Capture the cell that displays the provided text and extract its [x, y] central coordinate. 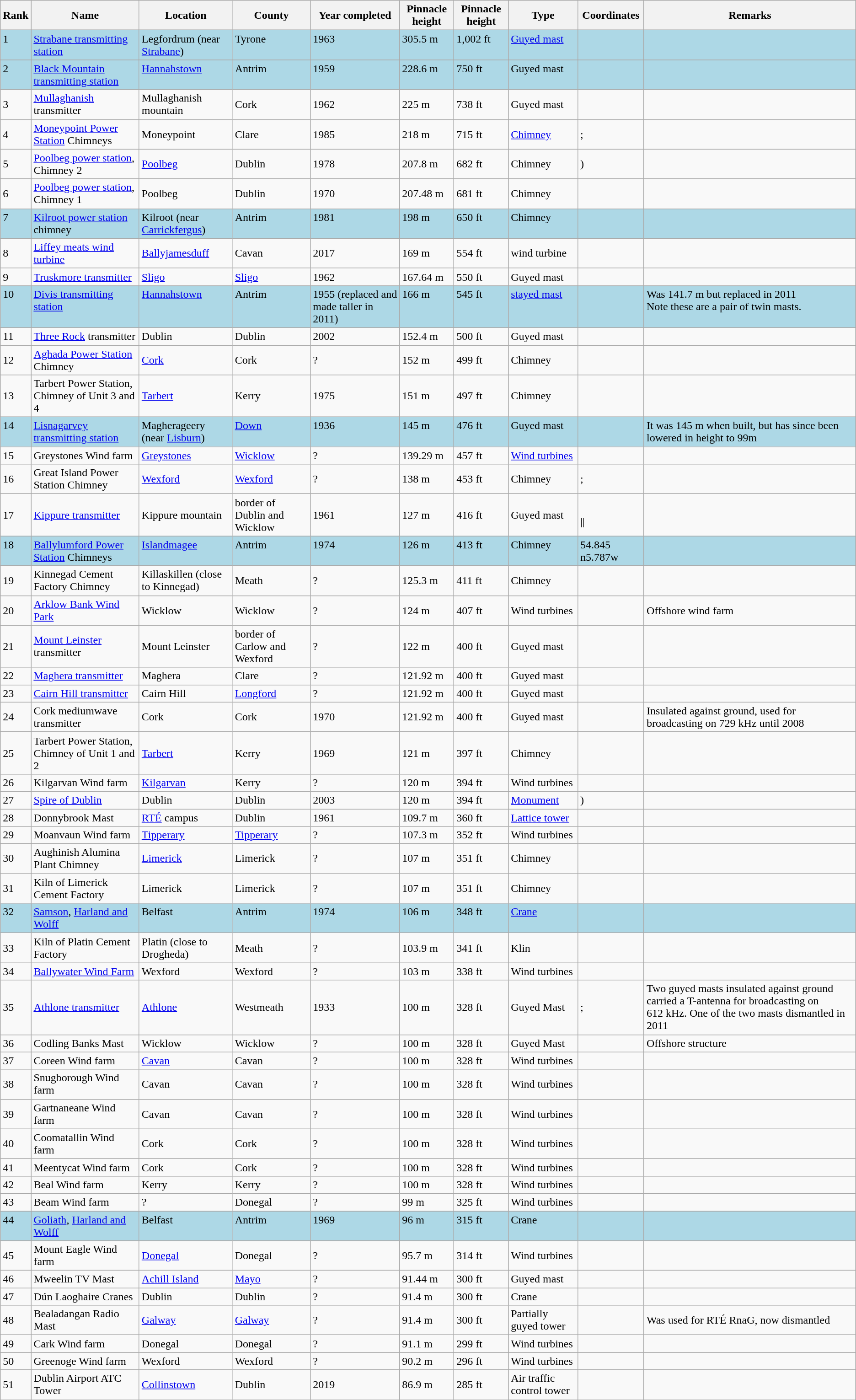
550 ft [481, 277]
Kilroot power station chimney [85, 223]
26 [16, 783]
48 [16, 1320]
|| [611, 515]
167.64 m [427, 277]
10 [16, 306]
285 ft [481, 1385]
Was 141.7 m but replaced in 2011Note these are a pair of twin masts. [750, 306]
6 [16, 194]
145 m [427, 432]
border of Carlow and Wexford [272, 646]
22 [16, 676]
407 ft [481, 610]
Greenoge Wind farm [85, 1361]
35 [16, 1007]
Ballylumford Power Station Chimneys [85, 551]
Poolbeg power station, Chimney 2 [85, 164]
Strabane transmitting station [85, 45]
91.1 m [427, 1344]
Athlone [186, 1007]
152.4 m [427, 336]
Two guyed masts insulated against ground carried a T-antenna for broadcasting on 612 kHz. One of the two masts dismantled in 2011 [750, 1007]
7 [16, 223]
2002 [355, 336]
86.9 m [427, 1385]
Name [85, 16]
Kinnegad Cement Factory Chimney [85, 581]
It was 145 m when built, but has since been lowered in height to 99m [750, 432]
County [272, 16]
4 [16, 134]
Collinstown [186, 1385]
Klin [543, 948]
18 [16, 551]
Moneypoint Power Station Chimneys [85, 134]
738 ft [481, 104]
36 [16, 1043]
1933 [355, 1007]
1978 [355, 164]
99 m [427, 1202]
23 [16, 693]
Bealadangan Radio Mast [85, 1320]
341 ft [481, 948]
Tarbert Power Station, Chimney of Unit 1 and 2 [85, 753]
121 m [427, 753]
352 ft [481, 835]
198 m [427, 223]
554 ft [481, 253]
39 [16, 1114]
Offshore structure [750, 1043]
Insulated against ground, used for broadcasting on 729 kHz until 2008 [750, 717]
Legfordrum (near Strabane) [186, 45]
305.5 m [427, 45]
border of Dublin and Wicklow [272, 515]
Mullaghanish mountain [186, 104]
1936 [355, 432]
125.3 m [427, 581]
Snugborough Wind farm [85, 1084]
106 m [427, 918]
Kilgarvan Wind farm [85, 783]
Coomatallin Wind farm [85, 1143]
397 ft [481, 753]
103 m [427, 971]
91.44 m [427, 1279]
151 m [427, 396]
49 [16, 1344]
Cark Wind farm [85, 1344]
Divis transmitting station [85, 306]
138 m [427, 479]
360 ft [481, 817]
1975 [355, 396]
51 [16, 1385]
Longford [272, 693]
Kilroot (near Carrickfergus) [186, 223]
stayed mast [543, 306]
1963 [355, 45]
750 ft [481, 75]
Remarks [750, 16]
299 ft [481, 1344]
Cork mediumwave transmitter [85, 717]
37 [16, 1061]
46 [16, 1279]
12 [16, 359]
225 m [427, 104]
Ballyjamesduff [186, 253]
416 ft [481, 515]
Location [186, 16]
14 [16, 432]
107.3 m [427, 835]
Type [543, 16]
2 [16, 75]
Kiln of Platin Cement Factory [85, 948]
Black Mountain transmitting station [85, 75]
Great Island Power Station Chimney [85, 479]
27 [16, 800]
Dún Laoghaire Cranes [85, 1297]
Athlone transmitter [85, 1007]
96 m [427, 1226]
Moanvaun Wind farm [85, 835]
41 [16, 1167]
1,002 ft [481, 45]
40 [16, 1143]
Air traffic control tower [543, 1385]
453 ft [481, 479]
31 [16, 888]
681 ft [481, 194]
139.29 m [427, 456]
Mullaghanish transmitter [85, 104]
Ballywater Wind Farm [85, 971]
Goliath, Harland and Wolff [85, 1226]
34 [16, 971]
90.2 m [427, 1361]
Partially guyed tower [543, 1320]
15 [16, 456]
500 ft [481, 336]
Lattice tower [543, 817]
296 ft [481, 1361]
Down [272, 432]
30 [16, 859]
Beam Wind farm [85, 1202]
Aughinish Alumina Plant Chimney [85, 859]
28 [16, 817]
Rank [16, 16]
Mount Leinster transmitter [85, 646]
Magherageery (near Lisburn) [186, 432]
1955 (replaced and made taller in 2011) [355, 306]
650 ft [481, 223]
545 ft [481, 306]
Kiln of Limerick Cement Factory [85, 888]
20 [16, 610]
Achill Island [186, 1279]
Truskmore transmitter [85, 277]
715 ft [481, 134]
Donnybrook Mast [85, 817]
1959 [355, 75]
Tyrone [272, 45]
Monument [543, 800]
Arklow Bank Wind Park [85, 610]
Cairn Hill [186, 693]
25 [16, 753]
43 [16, 1202]
33 [16, 948]
166 m [427, 306]
54.845 n5.787w [611, 551]
8 [16, 253]
Was used for RTÉ RnaG, now dismantled [750, 1320]
124 m [427, 610]
Westmeath [272, 1007]
Tarbert Power Station, Chimney of Unit 3 and 4 [85, 396]
127 m [427, 515]
Year completed [355, 16]
Maghera transmitter [85, 676]
Aghada Power Station Chimney [85, 359]
3 [16, 104]
2003 [355, 800]
19 [16, 581]
24 [16, 717]
207.8 m [427, 164]
Maghera [186, 676]
Mount Eagle Wind farm [85, 1256]
16 [16, 479]
Beal Wind farm [85, 1185]
Kippure transmitter [85, 515]
169 m [427, 253]
Gartnaneane Wind farm [85, 1114]
1981 [355, 223]
95.7 m [427, 1256]
1 [16, 45]
338 ft [481, 971]
45 [16, 1256]
457 ft [481, 456]
497 ft [481, 396]
Moneypoint [186, 134]
11 [16, 336]
Codling Banks Mast [85, 1043]
2017 [355, 253]
Meentycat Wind farm [85, 1167]
348 ft [481, 918]
315 ft [481, 1226]
Offshore wind farm [750, 610]
Mount Leinster [186, 646]
Kippure mountain [186, 515]
Poolbeg power station, Chimney 1 [85, 194]
29 [16, 835]
Lisnagarvey transmitting station [85, 432]
413 ft [481, 551]
499 ft [481, 359]
2019 [355, 1385]
38 [16, 1084]
152 m [427, 359]
325 ft [481, 1202]
218 m [427, 134]
228.6 m [427, 75]
Spire of Dublin [85, 800]
Greystones Wind farm [85, 456]
207.48 m [427, 194]
Cairn Hill transmitter [85, 693]
Greystones [186, 456]
Coreen Wind farm [85, 1061]
314 ft [481, 1256]
wind turbine [543, 253]
RTÉ campus [186, 817]
682 ft [481, 164]
9 [16, 277]
Killaskillen (close to Kinnegad) [186, 581]
126 m [427, 551]
411 ft [481, 581]
Coordinates [611, 16]
5 [16, 164]
Mweelin TV Mast [85, 1279]
42 [16, 1185]
103.9 m [427, 948]
476 ft [481, 432]
Three Rock transmitter [85, 336]
21 [16, 646]
122 m [427, 646]
Platin (close to Drogheda) [186, 948]
Dublin Airport ATC Tower [85, 1385]
Kilgarvan [186, 783]
Mayo [272, 1279]
Islandmagee [186, 551]
13 [16, 396]
Liffey meats wind turbine [85, 253]
44 [16, 1226]
Samson, Harland and Wolff [85, 918]
47 [16, 1297]
17 [16, 515]
1985 [355, 134]
50 [16, 1361]
109.7 m [427, 817]
32 [16, 918]
